Search for the cell housing the specified text and yield its [X, Y] center coordinate. 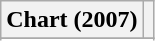
Chart (2007) [72, 20]
